Provide the (x, y) coordinate of the cell's center where the given text is located.  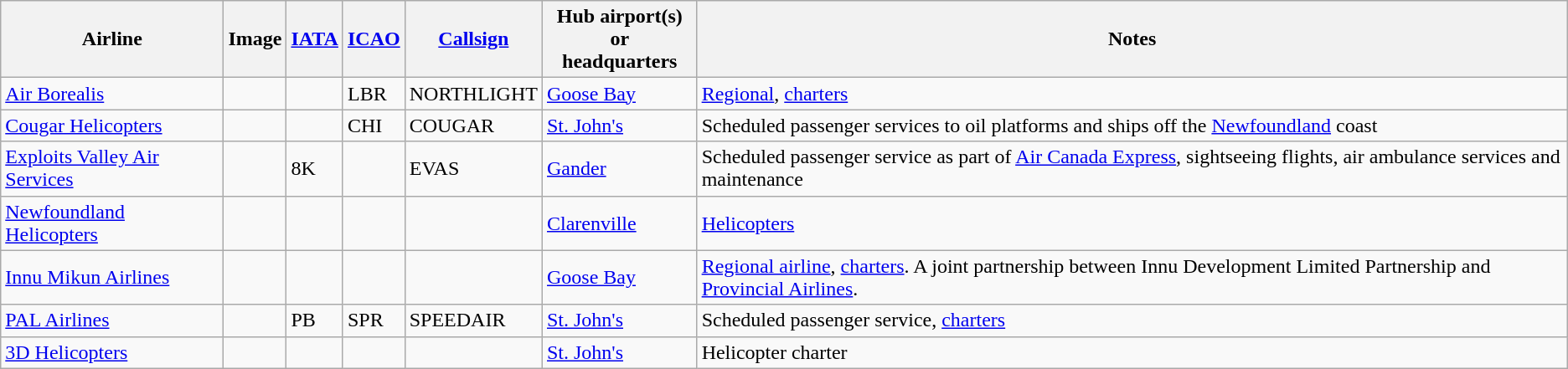
8K (315, 169)
3D Helicopters (112, 352)
Airline (112, 39)
Scheduled passenger services to oil platforms and ships off the Newfoundland coast (1132, 126)
Gander (620, 169)
Callsign (473, 39)
SPR (374, 320)
Air Borealis (112, 94)
Newfoundland Helicopters (112, 223)
Notes (1132, 39)
Helicopter charter (1132, 352)
ICAO (374, 39)
EVAS (473, 169)
Innu Mikun Airlines (112, 278)
Helicopters (1132, 223)
Hub airport(s) orheadquarters (620, 39)
LBR (374, 94)
Clarenville (620, 223)
SPEEDAIR (473, 320)
Cougar Helicopters (112, 126)
Image (255, 39)
PAL Airlines (112, 320)
NORTHLIGHT (473, 94)
PB (315, 320)
Regional airline, charters. A joint partnership between Innu Development Limited Partnership and Provincial Airlines. (1132, 278)
IATA (315, 39)
CHI (374, 126)
Regional, charters (1132, 94)
Exploits Valley Air Services (112, 169)
Scheduled passenger service, charters (1132, 320)
Scheduled passenger service as part of Air Canada Express, sightseeing flights, air ambulance services and maintenance (1132, 169)
COUGAR (473, 126)
